Locate the cell with the specified text and output its [x, y] center coordinate. 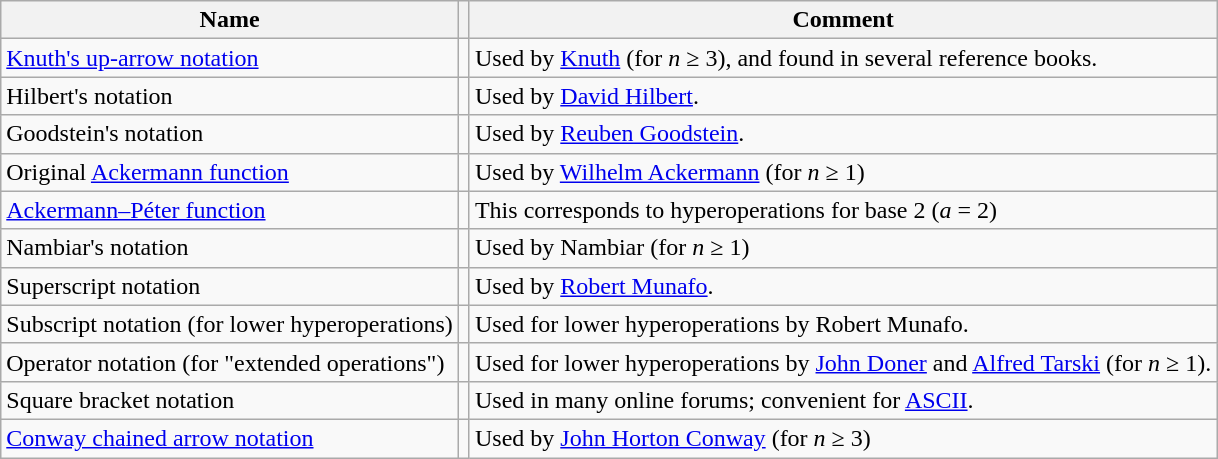
Comment [842, 20]
Used by Knuth (for n ≥ 3), and found in several reference books. [842, 58]
Used by Reuben Goodstein. [842, 134]
Nambiar's notation [230, 248]
Goodstein's notation [230, 134]
Subscript notation (for lower hyperoperations) [230, 324]
Knuth's up-arrow notation [230, 58]
Operator notation (for "extended operations") [230, 362]
Hilbert's notation [230, 96]
Used by Robert Munafo. [842, 286]
Square bracket notation [230, 400]
Ackermann–Péter function [230, 210]
Conway chained arrow notation [230, 438]
Used by John Horton Conway (for n ≥ 3) [842, 438]
Used by David Hilbert. [842, 96]
This corresponds to hyperoperations for base 2 (a = 2) [842, 210]
Name [230, 20]
Used for lower hyperoperations by John Doner and Alfred Tarski (for n ≥ 1). [842, 362]
Used by Wilhelm Ackermann (for n ≥ 1) [842, 172]
Original Ackermann function [230, 172]
Used in many online forums; convenient for ASCII. [842, 400]
Used for lower hyperoperations by Robert Munafo. [842, 324]
Superscript notation [230, 286]
Used by Nambiar (for n ≥ 1) [842, 248]
